Detect which cell encompasses the target text, then output its (X, Y) center coordinate. 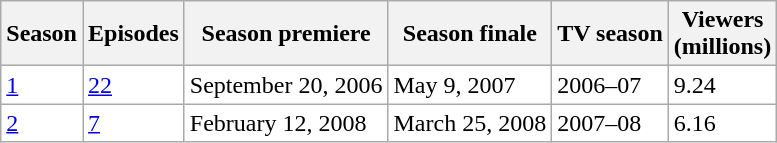
September 20, 2006 (286, 85)
1 (42, 85)
2007–08 (610, 123)
2006–07 (610, 85)
Season premiere (286, 34)
TV season (610, 34)
Episodes (133, 34)
6.16 (722, 123)
9.24 (722, 85)
May 9, 2007 (470, 85)
22 (133, 85)
February 12, 2008 (286, 123)
Season finale (470, 34)
March 25, 2008 (470, 123)
7 (133, 123)
2 (42, 123)
Viewers(millions) (722, 34)
Season (42, 34)
